Identify which cell holds the provided text, then report its [X, Y] central coordinate. 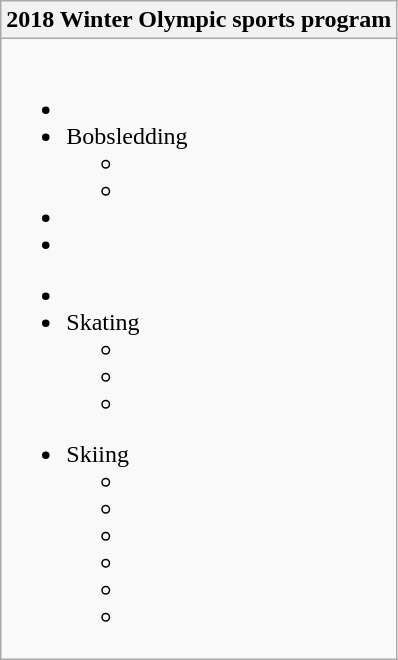
BobsleddingSkatingSkiing [199, 349]
2018 Winter Olympic sports program [199, 20]
